Identify which cell holds the provided text, then report its (X, Y) central coordinate. 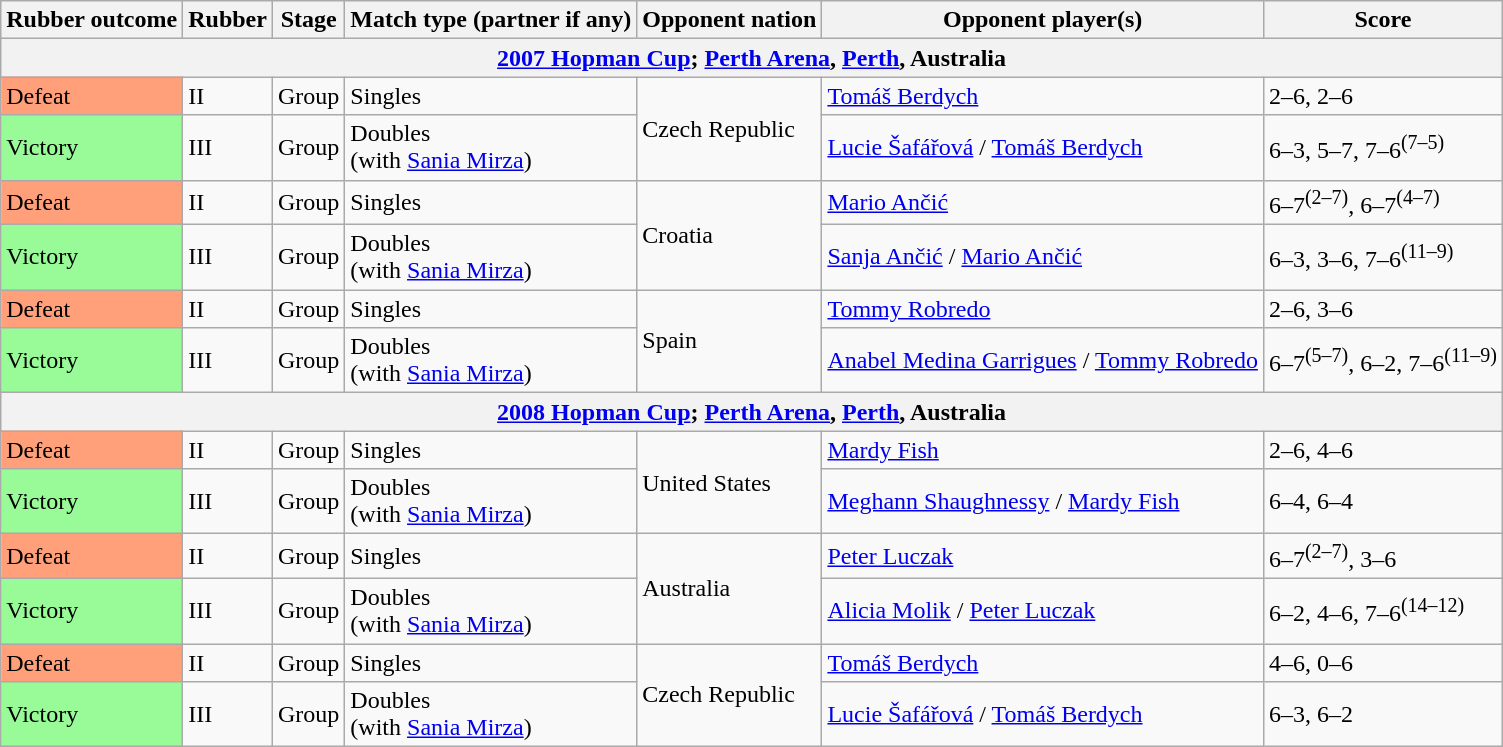
Meghann Shaughnessy / Mardy Fish (1043, 502)
6–3, 5–7, 7–6(7–5) (1382, 148)
6–3, 3–6, 7–6(11–9) (1382, 258)
Alicia Molik / Peter Luczak (1043, 610)
6–2, 4–6, 7–6(14–12) (1382, 610)
4–6, 0–6 (1382, 663)
Australia (730, 589)
Tommy Robredo (1043, 309)
6–7(2–7), 6–7(4–7) (1382, 202)
Spain (730, 342)
2–6, 3–6 (1382, 309)
2008 Hopman Cup; Perth Arena, Perth, Australia (752, 412)
Stage (308, 20)
Score (1382, 20)
6–7(5–7), 6–2, 7–6(11–9) (1382, 360)
Anabel Medina Garrigues / Tommy Robredo (1043, 360)
Sanja Ančić / Mario Ančić (1043, 258)
2007 Hopman Cup; Perth Arena, Perth, Australia (752, 58)
Match type (partner if any) (491, 20)
Opponent player(s) (1043, 20)
2–6, 2–6 (1382, 96)
6–7(2–7), 3–6 (1382, 556)
Opponent nation (730, 20)
Mario Ančić (1043, 202)
Croatia (730, 235)
Mardy Fish (1043, 450)
6–4, 6–4 (1382, 502)
Rubber (228, 20)
Peter Luczak (1043, 556)
Rubber outcome (92, 20)
2–6, 4–6 (1382, 450)
United States (730, 482)
6–3, 6–2 (1382, 714)
